Search for the cell housing the specified text and yield its [X, Y] center coordinate. 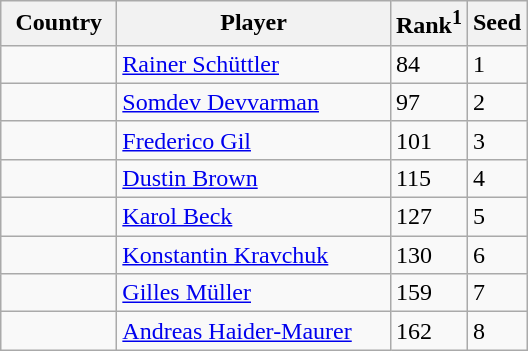
115 [428, 178]
159 [428, 293]
Seed [496, 24]
3 [496, 140]
6 [496, 255]
4 [496, 178]
Gilles Müller [254, 293]
Player [254, 24]
162 [428, 331]
84 [428, 64]
Frederico Gil [254, 140]
127 [428, 217]
7 [496, 293]
Karol Beck [254, 217]
Andreas Haider-Maurer [254, 331]
2 [496, 102]
Rainer Schüttler [254, 64]
Dustin Brown [254, 178]
130 [428, 255]
8 [496, 331]
1 [496, 64]
97 [428, 102]
Rank1 [428, 24]
Country [59, 24]
101 [428, 140]
5 [496, 217]
Konstantin Kravchuk [254, 255]
Somdev Devvarman [254, 102]
